Identify which cell holds the provided text, then report its (X, Y) central coordinate. 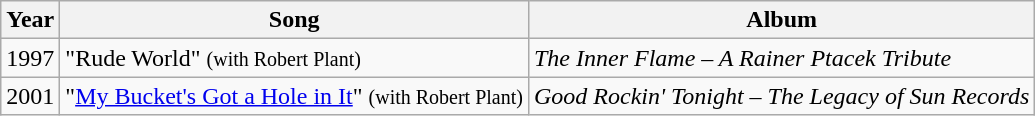
Good Rockin' Tonight – The Legacy of Sun Records (781, 96)
Year (30, 20)
Song (294, 20)
"Rude World" (with Robert Plant) (294, 58)
"My Bucket's Got a Hole in It" (with Robert Plant) (294, 96)
Album (781, 20)
2001 (30, 96)
1997 (30, 58)
The Inner Flame – A Rainer Ptacek Tribute (781, 58)
